Pinpoint the cell where the given text exists, returning its (X, Y) midpoint coordinate. 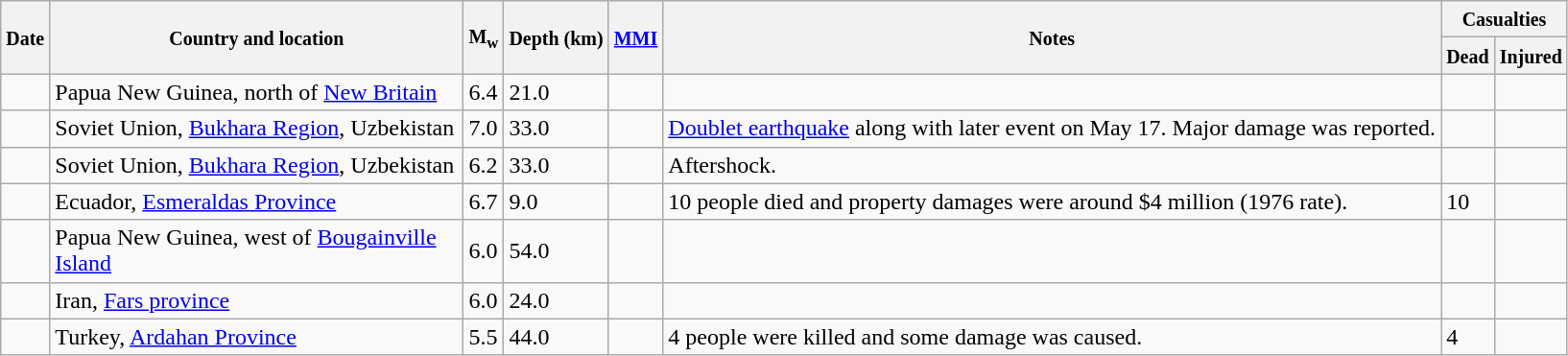
10 people died and property damages were around $4 million (1976 rate). (1052, 202)
9.0 (557, 202)
44.0 (557, 337)
Notes (1052, 37)
10 (1468, 202)
4 (1468, 337)
Turkey, Ardahan Province (257, 337)
6.7 (484, 202)
Aftershock. (1052, 165)
Papua New Guinea, west of Bougainville Island (257, 251)
MMI (635, 37)
Ecuador, Esmeraldas Province (257, 202)
6.4 (484, 92)
Country and location (257, 37)
Casualties (1505, 19)
Date (25, 37)
24.0 (557, 300)
7.0 (484, 129)
Injured (1531, 56)
Papua New Guinea, north of New Britain (257, 92)
21.0 (557, 92)
Depth (km) (557, 37)
Iran, Fars province (257, 300)
6.2 (484, 165)
5.5 (484, 337)
4 people were killed and some damage was caused. (1052, 337)
Doublet earthquake along with later event on May 17. Major damage was reported. (1052, 129)
Mw (484, 37)
Dead (1468, 56)
54.0 (557, 251)
